Capture the cell that displays the provided text and extract its [X, Y] central coordinate. 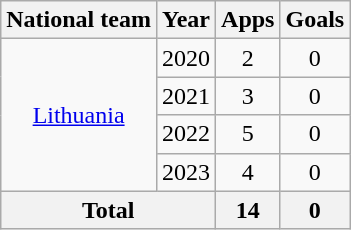
2022 [186, 134]
Year [186, 20]
Goals [315, 20]
Total [108, 210]
2 [248, 58]
National team [79, 20]
14 [248, 210]
2020 [186, 58]
Lithuania [79, 115]
2021 [186, 96]
4 [248, 172]
3 [248, 96]
Apps [248, 20]
5 [248, 134]
2023 [186, 172]
